Identify which cell holds the provided text, then report its [x, y] central coordinate. 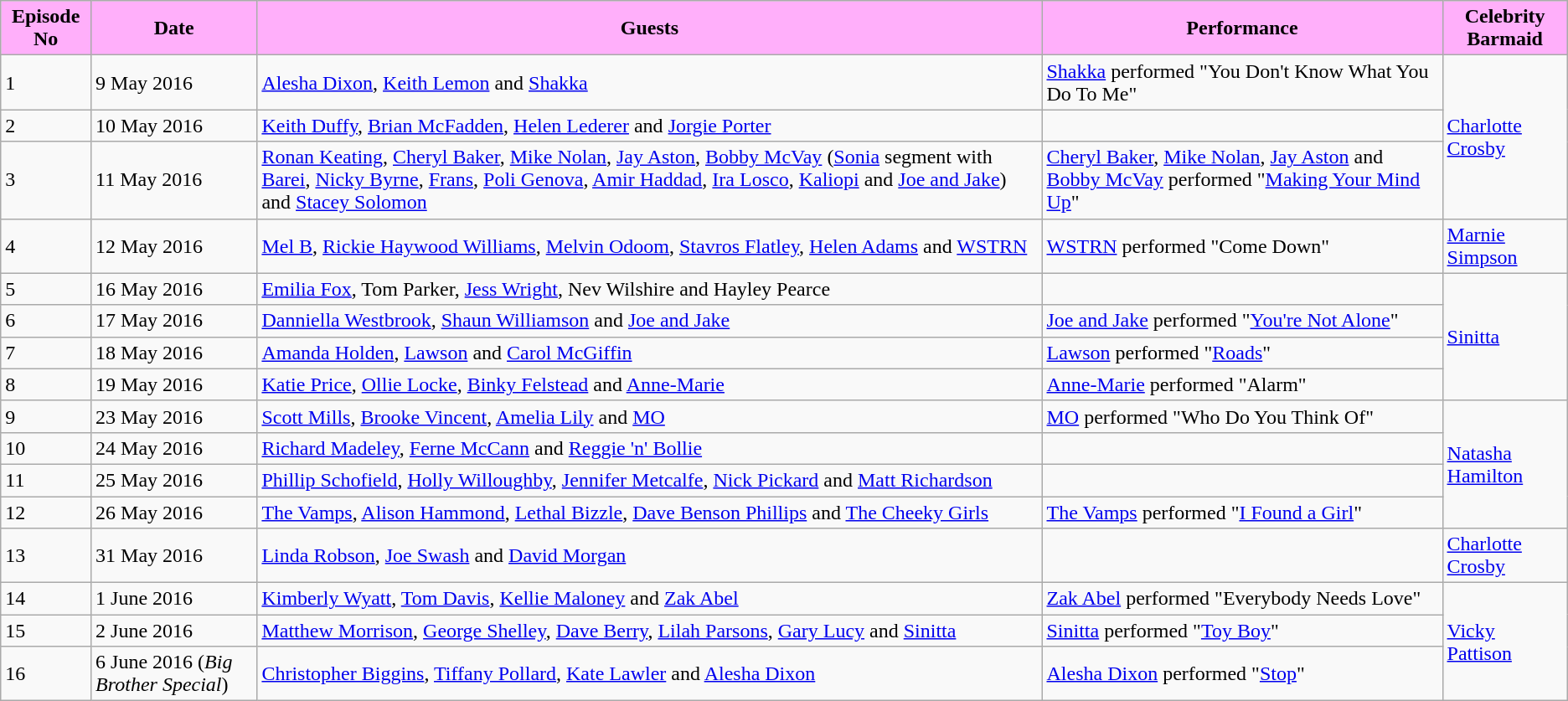
17 May 2016 [174, 321]
Phillip Schofield, Holly Willoughby, Jennifer Metcalfe, Nick Pickard and Matt Richardson [650, 480]
24 May 2016 [174, 448]
7 [46, 353]
Zak Abel performed "Everybody Needs Love" [1242, 599]
10 May 2016 [174, 126]
Celebrity Barmaid [1504, 28]
Marnie Simpson [1504, 246]
1 June 2016 [174, 599]
6 June 2016 (Big Brother Special) [174, 673]
Danniella Westbrook, Shaun Williamson and Joe and Jake [650, 321]
23 May 2016 [174, 416]
9 May 2016 [174, 82]
3 [46, 180]
12 May 2016 [174, 246]
10 [46, 448]
Natasha Hamilton [1504, 464]
25 May 2016 [174, 480]
5 [46, 289]
9 [46, 416]
Guests [650, 28]
1 [46, 82]
11 May 2016 [174, 180]
Amanda Holden, Lawson and Carol McGiffin [650, 353]
Alesha Dixon, Keith Lemon and Shakka [650, 82]
18 May 2016 [174, 353]
Richard Madeley, Ferne McCann and Reggie 'n' Bollie [650, 448]
14 [46, 599]
8 [46, 384]
Lawson performed "Roads" [1242, 353]
Emilia Fox, Tom Parker, Jess Wright, Nev Wilshire and Hayley Pearce [650, 289]
MO performed "Who Do You Think Of" [1242, 416]
Mel B, Rickie Haywood Williams, Melvin Odoom, Stavros Flatley, Helen Adams and WSTRN [650, 246]
Date [174, 28]
12 [46, 512]
Christopher Biggins, Tiffany Pollard, Kate Lawler and Alesha Dixon [650, 673]
Sinitta [1504, 337]
2 June 2016 [174, 631]
The Vamps performed "I Found a Girl" [1242, 512]
WSTRN performed "Come Down" [1242, 246]
Keith Duffy, Brian McFadden, Helen Lederer and Jorgie Porter [650, 126]
15 [46, 631]
Linda Robson, Joe Swash and David Morgan [650, 556]
Scott Mills, Brooke Vincent, Amelia Lily and MO [650, 416]
11 [46, 480]
Shakka performed "You Don't Know What You Do To Me" [1242, 82]
The Vamps, Alison Hammond, Lethal Bizzle, Dave Benson Phillips and The Cheeky Girls [650, 512]
Matthew Morrison, George Shelley, Dave Berry, Lilah Parsons, Gary Lucy and Sinitta [650, 631]
13 [46, 556]
26 May 2016 [174, 512]
2 [46, 126]
31 May 2016 [174, 556]
Episode No [46, 28]
19 May 2016 [174, 384]
Sinitta performed "Toy Boy" [1242, 631]
Kimberly Wyatt, Tom Davis, Kellie Maloney and Zak Abel [650, 599]
4 [46, 246]
6 [46, 321]
Performance [1242, 28]
Cheryl Baker, Mike Nolan, Jay Aston and Bobby McVay performed "Making Your Mind Up" [1242, 180]
16 May 2016 [174, 289]
Joe and Jake performed "You're Not Alone" [1242, 321]
16 [46, 673]
Katie Price, Ollie Locke, Binky Felstead and Anne-Marie [650, 384]
Vicky Pattison [1504, 642]
Anne-Marie performed "Alarm" [1242, 384]
Alesha Dixon performed "Stop" [1242, 673]
